Scan for the cell matching the given text and deliver its (x, y) coordinate at center. 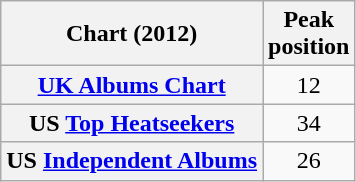
12 (309, 85)
US Independent Albums (132, 161)
Peakposition (309, 34)
UK Albums Chart (132, 85)
26 (309, 161)
US Top Heatseekers (132, 123)
34 (309, 123)
Chart (2012) (132, 34)
